Find where the given text appears and provide that cell's center as [x, y] coordinate. 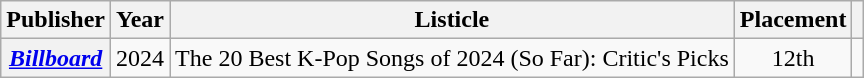
The 20 Best K-Pop Songs of 2024 (So Far): Critic's Picks [452, 58]
Listicle [452, 20]
2024 [140, 58]
Year [140, 20]
12th [793, 58]
Billboard [56, 58]
Publisher [56, 20]
Placement [793, 20]
